Return the (x, y) coordinate for the center point of the cell that contains the specified text.  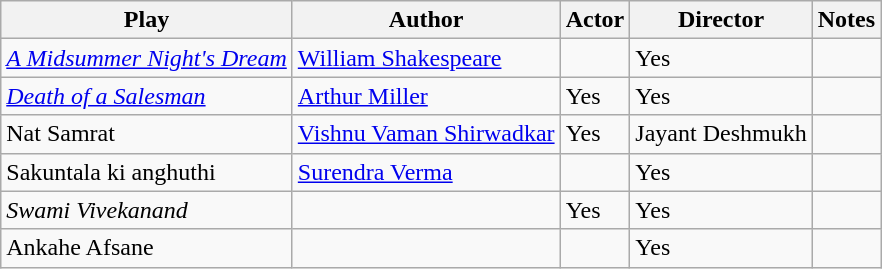
Sakuntala ki anghuthi (147, 172)
Death of a Salesman (147, 96)
Play (147, 20)
Vishnu Vaman Shirwadkar (426, 134)
Surendra Verma (426, 172)
Author (426, 20)
William Shakespeare (426, 58)
Nat Samrat (147, 134)
Ankahe Afsane (147, 248)
Actor (595, 20)
A Midsummer Night's Dream (147, 58)
Notes (846, 20)
Swami Vivekanand (147, 210)
Jayant Deshmukh (721, 134)
Arthur Miller (426, 96)
Director (721, 20)
